Determine the (X, Y) coordinate at the center of the cell enclosing the given text.  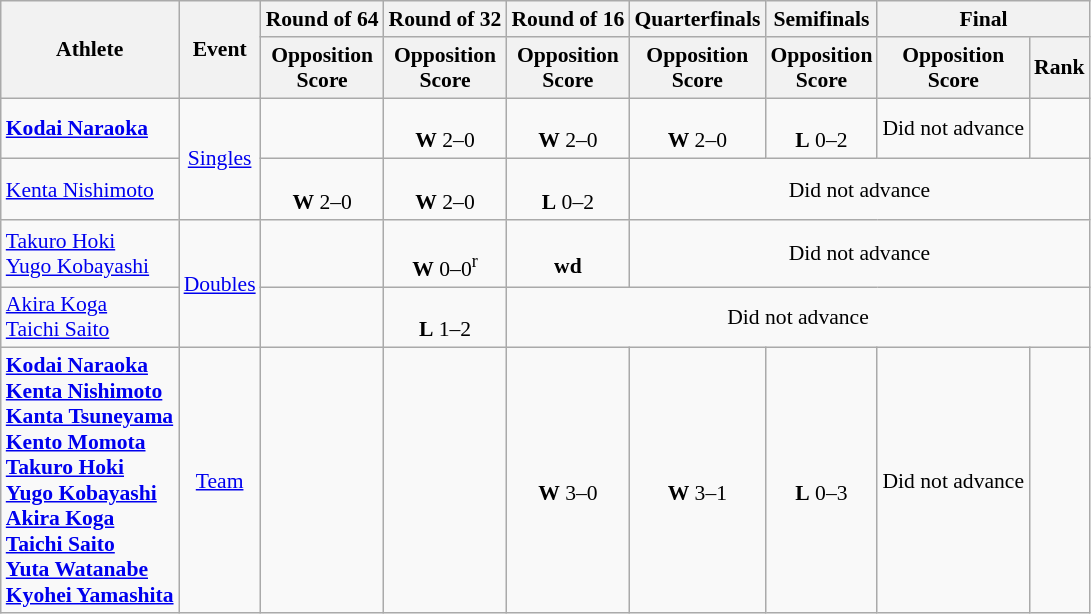
L 0–3 (821, 480)
W 0–0r (446, 254)
Rank (1060, 68)
Kodai Naraoka (90, 128)
Semifinals (821, 19)
L 1–2 (446, 318)
Kodai Naraoka Kenta Nishimoto Kanta Tsuneyama Kento MomotaTakuro HokiYugo KobayashiAkira KogaTaichi SaitoYuta WatanabeKyohei Yamashita (90, 480)
W 3–1 (697, 480)
Team (220, 480)
Final (983, 19)
Athlete (90, 50)
Doubles (220, 284)
Akira KogaTaichi Saito (90, 318)
Event (220, 50)
Round of 16 (568, 19)
Round of 32 (446, 19)
Kenta Nishimoto (90, 190)
wd (568, 254)
Round of 64 (322, 19)
Singles (220, 159)
Quarterfinals (697, 19)
Takuro Hoki Yugo Kobayashi (90, 254)
W 3–0 (568, 480)
